Capture the cell that displays the provided text and extract its [x, y] central coordinate. 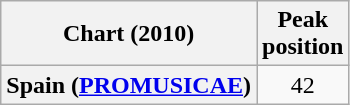
Spain (PROMUSICAE) [129, 85]
Peakposition [303, 34]
42 [303, 85]
Chart (2010) [129, 34]
